Capture the cell that displays the provided text and extract its [x, y] central coordinate. 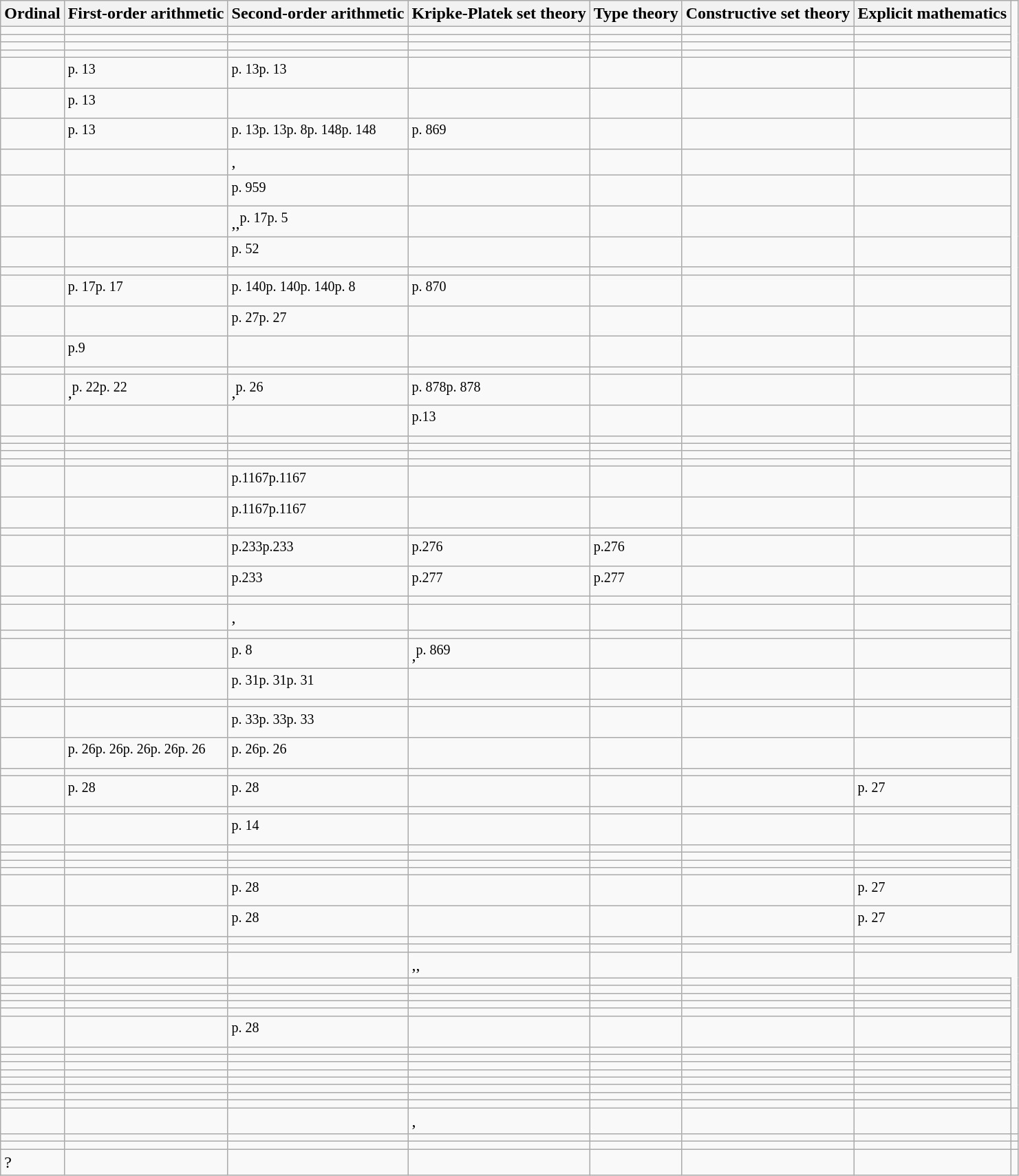
p. 8 [318, 654]
p. 13p. 13 [318, 73]
Second-order arithmetic [318, 14]
p.13 [499, 421]
p. 52 [318, 252]
p. 26p. 26p. 26p. 26p. 26 [146, 753]
,p. 22p. 22 [146, 389]
p. 959 [318, 191]
First-order arithmetic [146, 14]
,,p. 17p. 5 [318, 222]
p. 140p. 140p. 140p. 8 [318, 290]
p. 14 [318, 830]
p. 13p. 13p. 8p. 148p. 148 [318, 133]
Constructive set theory [768, 14]
p. 878p. 878 [499, 389]
p.233 [318, 581]
,p. 26 [318, 389]
? [32, 1162]
p. 33p. 33p. 33 [318, 723]
p. 26p. 26 [318, 753]
p. 17p. 17 [146, 290]
p. 870 [499, 290]
p. 27p. 27 [318, 321]
p.233p.233 [318, 550]
Ordinal [32, 14]
,p. 869 [499, 654]
p. 31p. 31p. 31 [318, 684]
Type theory [636, 14]
,, [499, 965]
Explicit mathematics [932, 14]
p. 869 [499, 133]
p.9 [146, 352]
Kripke-Platek set theory [499, 14]
